Identify which cell holds the provided text, then report its [X, Y] central coordinate. 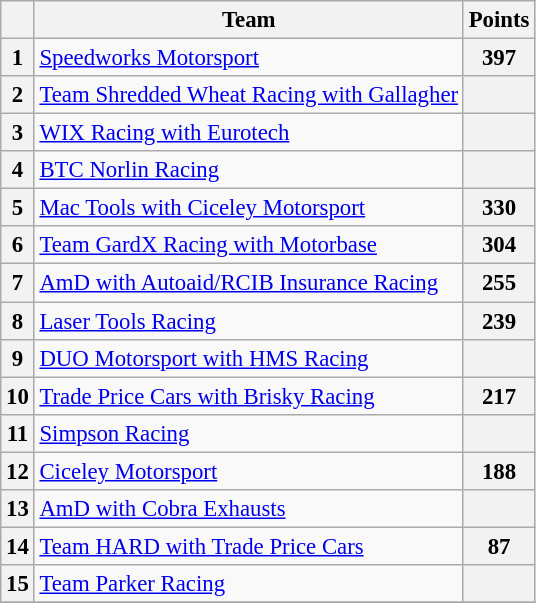
15 [18, 584]
13 [18, 509]
Points [498, 20]
Trade Price Cars with Brisky Racing [248, 396]
BTC Norlin Racing [248, 170]
12 [18, 471]
AmD with Autoaid/RCIB Insurance Racing [248, 283]
8 [18, 321]
5 [18, 208]
Ciceley Motorsport [248, 471]
3 [18, 133]
Laser Tools Racing [248, 321]
Mac Tools with Ciceley Motorsport [248, 208]
188 [498, 471]
304 [498, 245]
Team [248, 20]
1 [18, 58]
217 [498, 396]
255 [498, 283]
10 [18, 396]
AmD with Cobra Exhausts [248, 509]
Team GardX Racing with Motorbase [248, 245]
4 [18, 170]
Team Parker Racing [248, 584]
9 [18, 358]
87 [498, 546]
7 [18, 283]
WIX Racing with Eurotech [248, 133]
11 [18, 433]
DUO Motorsport with HMS Racing [248, 358]
14 [18, 546]
239 [498, 321]
6 [18, 245]
2 [18, 95]
330 [498, 208]
Team HARD with Trade Price Cars [248, 546]
Simpson Racing [248, 433]
397 [498, 58]
Team Shredded Wheat Racing with Gallagher [248, 95]
Speedworks Motorsport [248, 58]
